Output the [X, Y] coordinate of the center of the cell containing the given text.  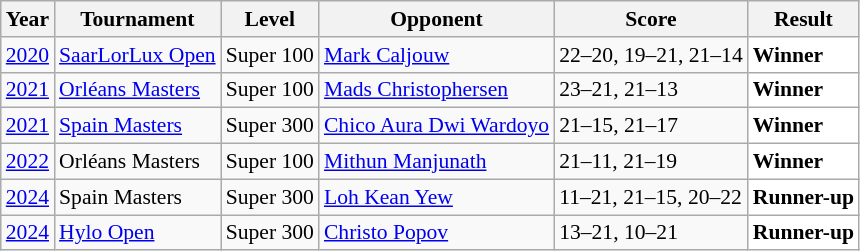
13–21, 10–21 [651, 233]
Level [270, 19]
SaarLorLux Open [138, 55]
Score [651, 19]
Christo Popov [436, 233]
Loh Kean Yew [436, 197]
Year [28, 19]
22–20, 19–21, 21–14 [651, 55]
Opponent [436, 19]
Hylo Open [138, 233]
23–21, 21–13 [651, 90]
2020 [28, 55]
Result [804, 19]
Chico Aura Dwi Wardoyo [436, 126]
Mark Caljouw [436, 55]
21–11, 21–19 [651, 162]
Tournament [138, 19]
21–15, 21–17 [651, 126]
Mads Christophersen [436, 90]
11–21, 21–15, 20–22 [651, 197]
2022 [28, 162]
Mithun Manjunath [436, 162]
